Scan for the cell matching the given text and deliver its (X, Y) coordinate at center. 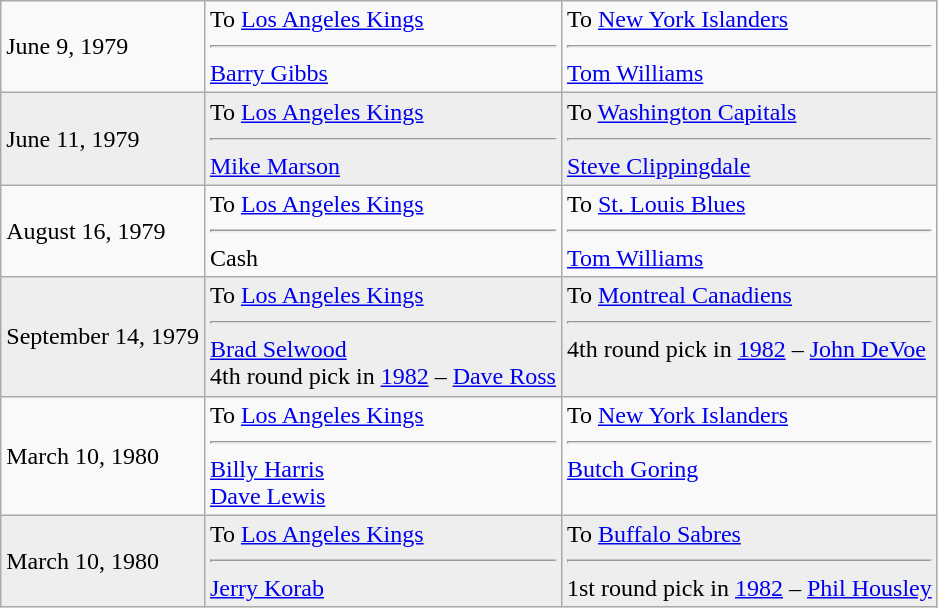
June 9, 1979 (103, 47)
To Los Angeles KingsBrad Selwood 4th round pick in 1982 – Dave Ross (382, 336)
September 14, 1979 (103, 336)
August 16, 1979 (103, 231)
To Los Angeles KingsBarry Gibbs (382, 47)
To Buffalo Sabres1st round pick in 1982 – Phil Housley (749, 561)
To New York IslandersTom Williams (749, 47)
To St. Louis BluesTom Williams (749, 231)
To Washington CapitalsSteve Clippingdale (749, 139)
To Los Angeles KingsMike Marson (382, 139)
To Montreal Canadiens4th round pick in 1982 – John DeVoe (749, 336)
To Los Angeles KingsBilly Harris Dave Lewis (382, 456)
June 11, 1979 (103, 139)
To Los Angeles KingsCash (382, 231)
To New York IslandersButch Goring (749, 456)
To Los Angeles KingsJerry Korab (382, 561)
